Output the (X, Y) coordinate of the center of the cell containing the given text.  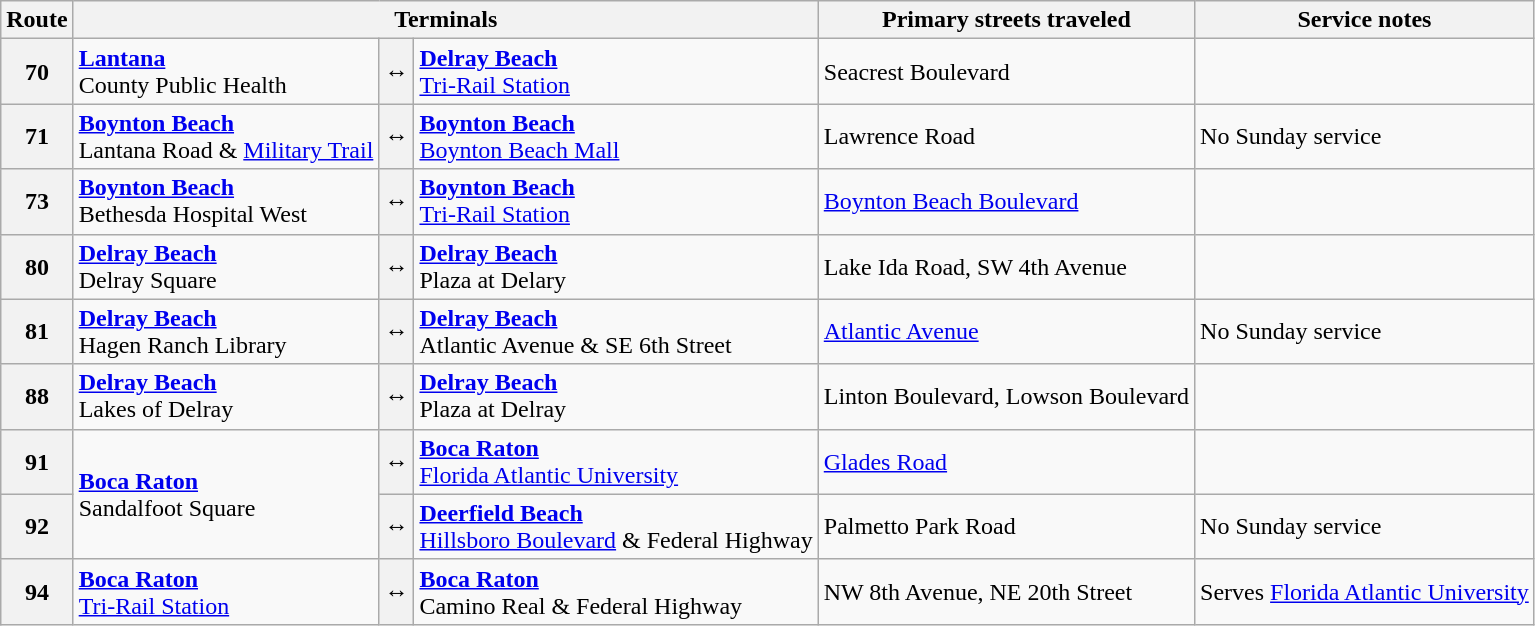
91 (37, 462)
71 (37, 136)
Primary streets traveled (1006, 20)
Boynton BeachBethesda Hospital West (226, 202)
LantanaCounty Public Health (226, 72)
Route (37, 20)
80 (37, 266)
Delray BeachHagen Ranch Library (226, 332)
Lawrence Road (1006, 136)
70 (37, 72)
Deerfield BeachHillsboro Boulevard & Federal Highway (616, 526)
Service notes (1365, 20)
Palmetto Park Road (1006, 526)
92 (37, 526)
73 (37, 202)
Delray BeachPlaza at Delary (616, 266)
Boynton BeachLantana Road & Military Trail (226, 136)
Seacrest Boulevard (1006, 72)
Delray BeachLakes of Delray (226, 396)
Glades Road (1006, 462)
88 (37, 396)
Terminals (446, 20)
Delray BeachAtlantic Avenue & SE 6th Street (616, 332)
Delray BeachPlaza at Delray (616, 396)
Delray BeachTri-Rail Station (616, 72)
Linton Boulevard, Lowson Boulevard (1006, 396)
81 (37, 332)
Boca RatonFlorida Atlantic University (616, 462)
94 (37, 592)
Lake Ida Road, SW 4th Avenue (1006, 266)
Boynton Beach Boulevard (1006, 202)
Serves Florida Atlantic University (1365, 592)
Boca RatonTri-Rail Station (226, 592)
Boca RatonSandalfoot Square (226, 494)
Boca RatonCamino Real & Federal Highway (616, 592)
Boynton BeachTri-Rail Station (616, 202)
Boynton BeachBoynton Beach Mall (616, 136)
NW 8th Avenue, NE 20th Street (1006, 592)
Delray BeachDelray Square (226, 266)
Atlantic Avenue (1006, 332)
